From the cell containing the given text, extract its center point as (X, Y) coordinate. 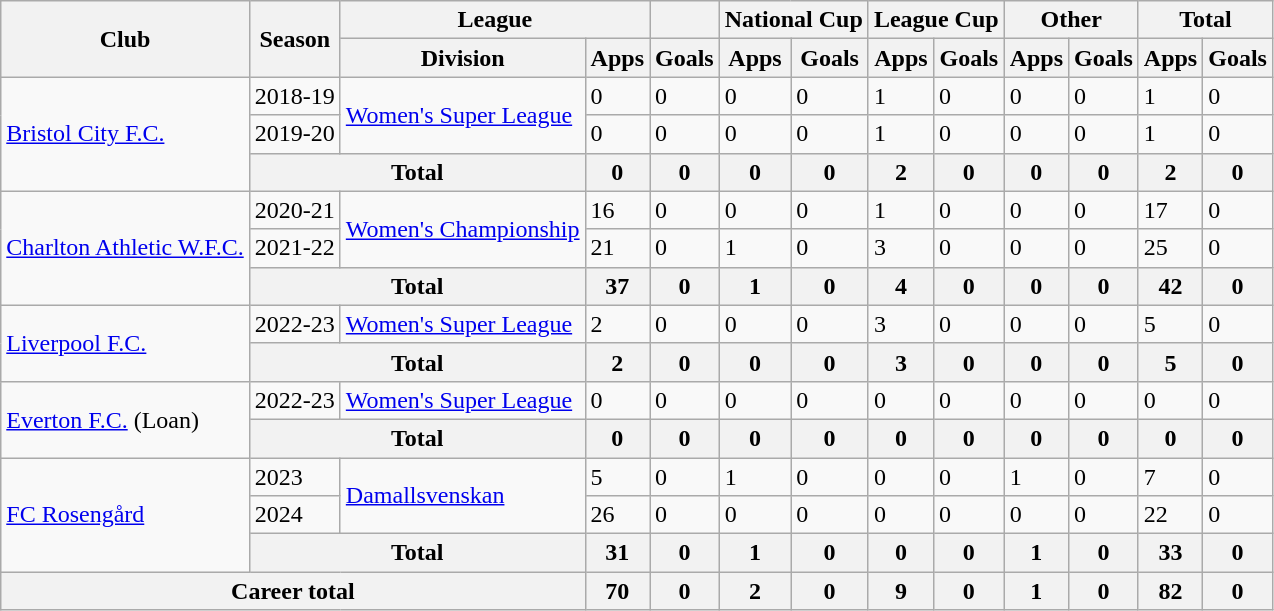
17 (1170, 210)
Season (294, 39)
2019-20 (294, 134)
Other (1071, 20)
Liverpool F.C. (125, 343)
33 (1170, 553)
2021-22 (294, 248)
Club (125, 39)
25 (1170, 248)
37 (617, 286)
Division (462, 58)
Career total (293, 591)
Bristol City F.C. (125, 134)
Women's Championship (462, 229)
26 (617, 515)
9 (900, 591)
31 (617, 553)
22 (1170, 515)
42 (1170, 286)
National Cup (794, 20)
2018-19 (294, 96)
Everton F.C. (Loan) (125, 419)
16 (617, 210)
82 (1170, 591)
4 (900, 286)
FC Rosengård (125, 515)
70 (617, 591)
2020-21 (294, 210)
2024 (294, 515)
21 (617, 248)
7 (1170, 477)
2023 (294, 477)
League Cup (936, 20)
Damallsvenskan (462, 496)
Charlton Athletic W.F.C. (125, 248)
League (494, 20)
